Search for the cell housing the specified text and yield its (x, y) center coordinate. 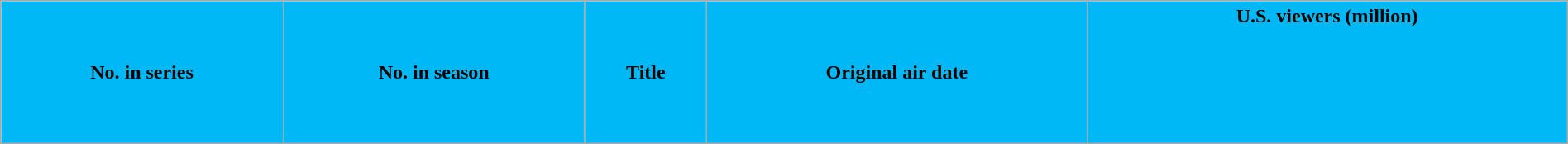
Original air date (896, 73)
No. in series (142, 73)
Title (645, 73)
No. in season (433, 73)
U.S. viewers (million) (1327, 73)
